Return the (X, Y) coordinate for the center point of the cell that contains the specified text.  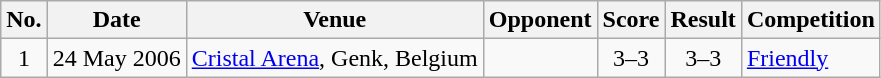
1 (24, 58)
24 May 2006 (116, 58)
Score (631, 20)
Date (116, 20)
Result (703, 20)
Venue (334, 20)
Friendly (810, 58)
Cristal Arena, Genk, Belgium (334, 58)
No. (24, 20)
Opponent (540, 20)
Competition (810, 20)
